From the cell containing the given text, extract its center point as (X, Y) coordinate. 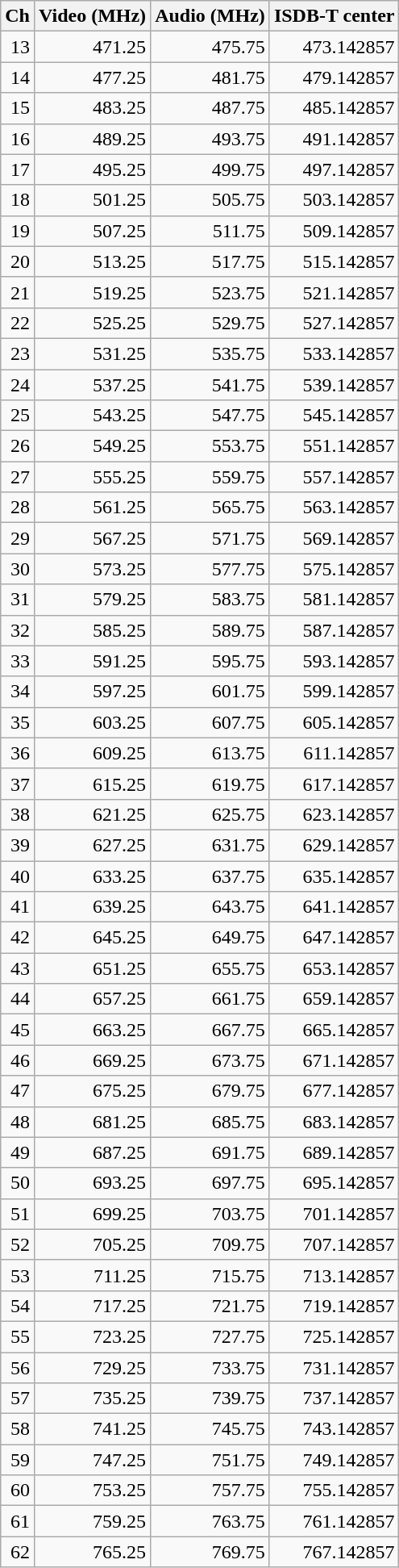
525.25 (92, 323)
655.75 (210, 968)
44 (18, 999)
665.142857 (334, 1030)
631.75 (210, 845)
627.25 (92, 845)
547.75 (210, 416)
519.25 (92, 292)
535.75 (210, 353)
633.25 (92, 876)
51 (18, 1214)
39 (18, 845)
499.75 (210, 169)
487.75 (210, 108)
52 (18, 1244)
573.25 (92, 569)
739.75 (210, 1399)
713.142857 (334, 1275)
37 (18, 784)
539.142857 (334, 385)
593.142857 (334, 661)
621.25 (92, 814)
46 (18, 1060)
599.142857 (334, 692)
493.75 (210, 139)
641.142857 (334, 907)
705.25 (92, 1244)
15 (18, 108)
681.25 (92, 1122)
60 (18, 1491)
767.142857 (334, 1552)
473.142857 (334, 47)
637.75 (210, 876)
749.142857 (334, 1460)
483.25 (92, 108)
715.75 (210, 1275)
567.25 (92, 538)
529.75 (210, 323)
40 (18, 876)
54 (18, 1306)
Audio (MHz) (210, 16)
709.75 (210, 1244)
537.25 (92, 385)
47 (18, 1091)
735.25 (92, 1399)
699.25 (92, 1214)
13 (18, 47)
18 (18, 200)
515.142857 (334, 261)
36 (18, 753)
495.25 (92, 169)
639.25 (92, 907)
629.142857 (334, 845)
685.75 (210, 1122)
503.142857 (334, 200)
717.25 (92, 1306)
471.25 (92, 47)
649.75 (210, 938)
497.142857 (334, 169)
28 (18, 508)
743.142857 (334, 1429)
727.75 (210, 1336)
559.75 (210, 477)
591.25 (92, 661)
725.142857 (334, 1336)
569.142857 (334, 538)
759.25 (92, 1521)
23 (18, 353)
38 (18, 814)
757.75 (210, 1491)
24 (18, 385)
48 (18, 1122)
477.25 (92, 77)
751.75 (210, 1460)
753.25 (92, 1491)
611.142857 (334, 753)
765.25 (92, 1552)
687.25 (92, 1152)
651.25 (92, 968)
617.142857 (334, 784)
Video (MHz) (92, 16)
34 (18, 692)
693.25 (92, 1183)
59 (18, 1460)
549.25 (92, 446)
613.75 (210, 753)
605.142857 (334, 722)
647.142857 (334, 938)
531.25 (92, 353)
62 (18, 1552)
661.75 (210, 999)
671.142857 (334, 1060)
747.25 (92, 1460)
43 (18, 968)
719.142857 (334, 1306)
489.25 (92, 139)
50 (18, 1183)
581.142857 (334, 600)
551.142857 (334, 446)
763.75 (210, 1521)
695.142857 (334, 1183)
689.142857 (334, 1152)
29 (18, 538)
27 (18, 477)
745.75 (210, 1429)
31 (18, 600)
543.25 (92, 416)
755.142857 (334, 1491)
35 (18, 722)
517.75 (210, 261)
741.25 (92, 1429)
41 (18, 907)
61 (18, 1521)
481.75 (210, 77)
561.25 (92, 508)
603.25 (92, 722)
643.75 (210, 907)
563.142857 (334, 508)
545.142857 (334, 416)
675.25 (92, 1091)
501.25 (92, 200)
57 (18, 1399)
619.75 (210, 784)
511.75 (210, 231)
475.75 (210, 47)
615.25 (92, 784)
697.75 (210, 1183)
607.75 (210, 722)
533.142857 (334, 353)
16 (18, 139)
56 (18, 1368)
597.25 (92, 692)
507.25 (92, 231)
769.75 (210, 1552)
733.75 (210, 1368)
595.75 (210, 661)
21 (18, 292)
609.25 (92, 753)
571.75 (210, 538)
625.75 (210, 814)
669.25 (92, 1060)
17 (18, 169)
26 (18, 446)
25 (18, 416)
711.25 (92, 1275)
14 (18, 77)
761.142857 (334, 1521)
20 (18, 261)
583.75 (210, 600)
645.25 (92, 938)
557.142857 (334, 477)
Ch (18, 16)
45 (18, 1030)
30 (18, 569)
555.25 (92, 477)
673.75 (210, 1060)
667.75 (210, 1030)
523.75 (210, 292)
513.25 (92, 261)
679.75 (210, 1091)
22 (18, 323)
723.25 (92, 1336)
553.75 (210, 446)
ISDB-T center (334, 16)
703.75 (210, 1214)
479.142857 (334, 77)
521.142857 (334, 292)
491.142857 (334, 139)
659.142857 (334, 999)
683.142857 (334, 1122)
19 (18, 231)
55 (18, 1336)
663.25 (92, 1030)
691.75 (210, 1152)
33 (18, 661)
701.142857 (334, 1214)
541.75 (210, 385)
657.25 (92, 999)
527.142857 (334, 323)
729.25 (92, 1368)
707.142857 (334, 1244)
579.25 (92, 600)
585.25 (92, 630)
49 (18, 1152)
653.142857 (334, 968)
505.75 (210, 200)
623.142857 (334, 814)
53 (18, 1275)
32 (18, 630)
485.142857 (334, 108)
737.142857 (334, 1399)
42 (18, 938)
635.142857 (334, 876)
677.142857 (334, 1091)
731.142857 (334, 1368)
577.75 (210, 569)
587.142857 (334, 630)
58 (18, 1429)
575.142857 (334, 569)
509.142857 (334, 231)
589.75 (210, 630)
601.75 (210, 692)
721.75 (210, 1306)
565.75 (210, 508)
